Output the (X, Y) coordinate of the center of the cell containing the given text.  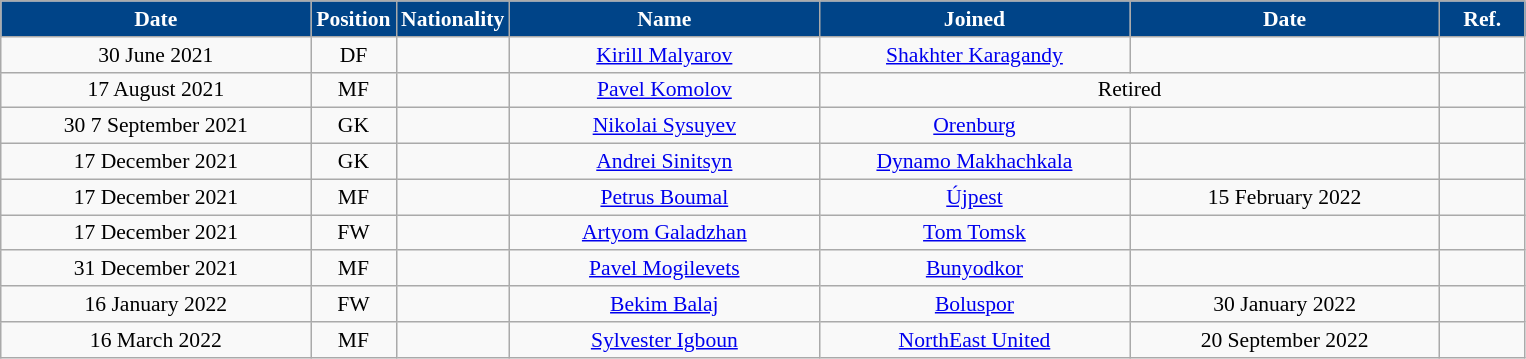
Boluspor (974, 304)
Joined (974, 19)
30 June 2021 (156, 55)
31 December 2021 (156, 269)
Artyom Galadzhan (664, 233)
Sylvester Igboun (664, 340)
30 January 2022 (1285, 304)
16 January 2022 (156, 304)
16 March 2022 (156, 340)
Orenburg (974, 126)
Tom Tomsk (974, 233)
Position (354, 19)
Pavel Komolov (664, 90)
Retired (1129, 90)
Name (664, 19)
Shakhter Karagandy (974, 55)
Andrei Sinitsyn (664, 162)
20 September 2022 (1285, 340)
DF (354, 55)
30 7 September 2021 (156, 126)
Nationality (452, 19)
Újpest (974, 197)
Pavel Mogilevets (664, 269)
15 February 2022 (1285, 197)
Petrus Boumal (664, 197)
Ref. (1482, 19)
Dynamo Makhachkala (974, 162)
Kirill Malyarov (664, 55)
Bunyodkor (974, 269)
Nikolai Sysuyev (664, 126)
NorthEast United (974, 340)
17 August 2021 (156, 90)
Bekim Balaj (664, 304)
